Search for the cell housing the specified text and yield its (X, Y) center coordinate. 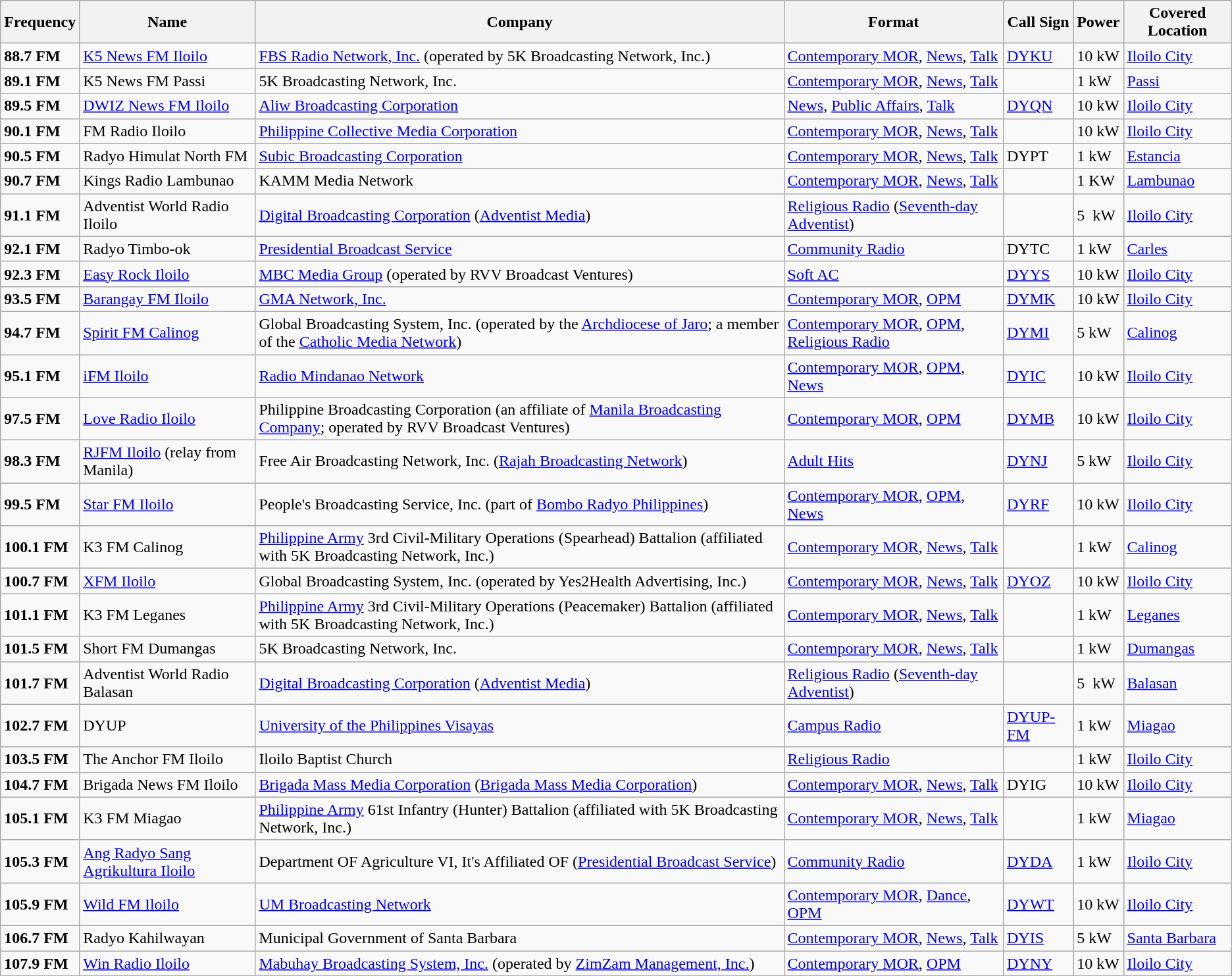
DYIS (1038, 938)
Global Broadcasting System, Inc. (operated by Yes2Health Advertising, Inc.) (520, 581)
Estancia (1177, 156)
DYMB (1038, 419)
103.5 FM (40, 759)
Iloilo Baptist Church (520, 759)
101.1 FM (40, 615)
DYRF (1038, 504)
90.5 FM (40, 156)
Aliw Broadcasting Corporation (520, 106)
K3 FM Miagao (167, 819)
102.7 FM (40, 725)
Call Sign (1038, 22)
Power (1098, 22)
iFM Iloilo (167, 375)
DYNY (1038, 963)
FBS Radio Network, Inc. (operated by 5K Broadcasting Network, Inc.) (520, 56)
Lambunao (1177, 181)
105.1 FM (40, 819)
Adult Hits (894, 462)
101.5 FM (40, 649)
News, Public Affairs, Talk (894, 106)
1 KW (1098, 181)
92.3 FM (40, 274)
92.1 FM (40, 249)
Frequency (40, 22)
104.7 FM (40, 784)
XFM Iloilo (167, 581)
People's Broadcasting Service, Inc. (part of Bombo Radyo Philippines) (520, 504)
Radyo Timbo-ok (167, 249)
106.7 FM (40, 938)
DYIG (1038, 784)
Radyo Kahilwayan (167, 938)
Passi (1177, 81)
89.1 FM (40, 81)
Philippine Collective Media Corporation (520, 131)
Subic Broadcasting Corporation (520, 156)
Philippine Army 61st Infantry (Hunter) Battalion (affiliated with 5K Broadcasting Network, Inc.) (520, 819)
94.7 FM (40, 333)
Global Broadcasting System, Inc. (operated by the Archdiocese of Jaro; a member of the Catholic Media Network) (520, 333)
Dumangas (1177, 649)
89.5 FM (40, 106)
DWIZ News FM Iloilo (167, 106)
Santa Barbara (1177, 938)
DYTC (1038, 249)
UM Broadcasting Network (520, 904)
Department OF Agriculture VI, It's Affiliated OF (Presidential Broadcast Service) (520, 861)
K5 News FM Iloilo (167, 56)
Mabuhay Broadcasting System, Inc. (operated by ZimZam Management, Inc.) (520, 963)
K5 News FM Passi (167, 81)
100.1 FM (40, 548)
97.5 FM (40, 419)
K3 FM Leganes (167, 615)
95.1 FM (40, 375)
Easy Rock Iloilo (167, 274)
Format (894, 22)
FM Radio Iloilo (167, 131)
Contemporary MOR, Dance, OPM (894, 904)
Win Radio Iloilo (167, 963)
RJFM Iloilo (relay from Manila) (167, 462)
Philippine Army 3rd Civil-Military Operations (Peacemaker) Battalion (affiliated with 5K Broadcasting Network, Inc.) (520, 615)
DYUP-FM (1038, 725)
Short FM Dumangas (167, 649)
90.7 FM (40, 181)
Radyo Himulat North FM (167, 156)
DYDA (1038, 861)
KAMM Media Network (520, 181)
Covered Location (1177, 22)
107.9 FM (40, 963)
K3 FM Calinog (167, 548)
Leganes (1177, 615)
Ang Radyo Sang Agrikultura Iloilo (167, 861)
Kings Radio Lambunao (167, 181)
Contemporary MOR, OPM, Religious Radio (894, 333)
90.1 FM (40, 131)
Barangay FM Iloilo (167, 299)
Company (520, 22)
Philippine Army 3rd Civil-Military Operations (Spearhead) Battalion (affiliated with 5K Broadcasting Network, Inc.) (520, 548)
Carles (1177, 249)
Philippine Broadcasting Corporation (an affiliate of Manila Broadcasting Company; operated by RVV Broadcast Ventures) (520, 419)
GMA Network, Inc. (520, 299)
DYMK (1038, 299)
105.9 FM (40, 904)
Soft AC (894, 274)
Radio Mindanao Network (520, 375)
Presidential Broadcast Service (520, 249)
Brigada News FM Iloilo (167, 784)
University of the Philippines Visayas (520, 725)
DYIC (1038, 375)
105.3 FM (40, 861)
Municipal Government of Santa Barbara (520, 938)
93.5 FM (40, 299)
DYKU (1038, 56)
99.5 FM (40, 504)
Adventist World Radio Balasan (167, 683)
DYUP (167, 725)
91.1 FM (40, 215)
Name (167, 22)
Adventist World Radio Iloilo (167, 215)
Campus Radio (894, 725)
DYPT (1038, 156)
DYQN (1038, 106)
The Anchor FM Iloilo (167, 759)
100.7 FM (40, 581)
88.7 FM (40, 56)
Love Radio Iloilo (167, 419)
Spirit FM Calinog (167, 333)
Balasan (1177, 683)
DYOZ (1038, 581)
98.3 FM (40, 462)
Religious Radio (894, 759)
DYYS (1038, 274)
MBC Media Group (operated by RVV Broadcast Ventures) (520, 274)
DYWT (1038, 904)
Star FM Iloilo (167, 504)
Brigada Mass Media Corporation (Brigada Mass Media Corporation) (520, 784)
DYMI (1038, 333)
DYNJ (1038, 462)
Free Air Broadcasting Network, Inc. (Rajah Broadcasting Network) (520, 462)
101.7 FM (40, 683)
Wild FM Iloilo (167, 904)
